Output the (X, Y) coordinate of the center of the cell containing the given text.  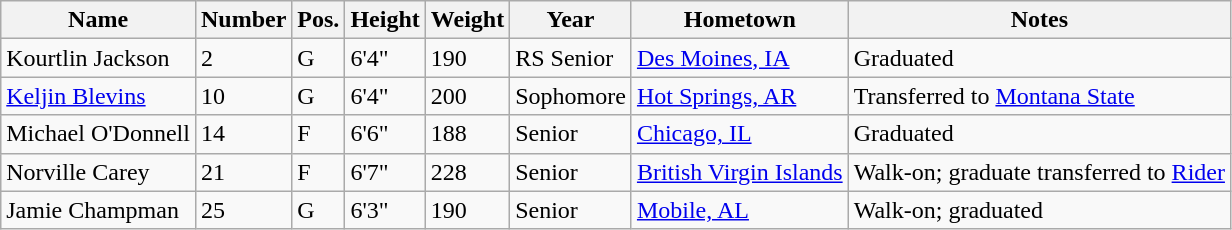
Walk-on; graduate transferred to Rider (1039, 172)
Hometown (740, 20)
Sophomore (571, 96)
Mobile, AL (740, 210)
10 (243, 96)
2 (243, 58)
Pos. (318, 20)
Walk-on; graduated (1039, 210)
RS Senior (571, 58)
Name (98, 20)
Michael O'Donnell (98, 134)
188 (467, 134)
21 (243, 172)
25 (243, 210)
Weight (467, 20)
Transferred to Montana State (1039, 96)
6'3" (385, 210)
200 (467, 96)
Jamie Champman (98, 210)
Kourtlin Jackson (98, 58)
British Virgin Islands (740, 172)
Notes (1039, 20)
Des Moines, IA (740, 58)
6'6" (385, 134)
6'7" (385, 172)
Norville Carey (98, 172)
14 (243, 134)
Hot Springs, AR (740, 96)
Year (571, 20)
Number (243, 20)
Chicago, IL (740, 134)
Keljin Blevins (98, 96)
Height (385, 20)
228 (467, 172)
